Detect which cell encompasses the target text, then output its (X, Y) center coordinate. 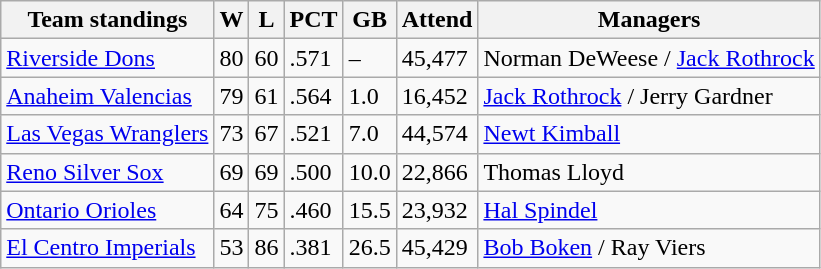
Hal Spindel (649, 210)
10.0 (370, 172)
.564 (314, 96)
15.5 (370, 210)
.381 (314, 248)
.521 (314, 134)
16,452 (437, 96)
67 (266, 134)
86 (266, 248)
Newt Kimball (649, 134)
L (266, 20)
80 (232, 58)
44,574 (437, 134)
Team standings (108, 20)
– (370, 58)
.500 (314, 172)
73 (232, 134)
PCT (314, 20)
GB (370, 20)
61 (266, 96)
El Centro Imperials (108, 248)
45,477 (437, 58)
Norman DeWeese / Jack Rothrock (649, 58)
W (232, 20)
Jack Rothrock / Jerry Gardner (649, 96)
45,429 (437, 248)
79 (232, 96)
7.0 (370, 134)
Riverside Dons (108, 58)
22,866 (437, 172)
75 (266, 210)
53 (232, 248)
1.0 (370, 96)
Attend (437, 20)
64 (232, 210)
Las Vegas Wranglers (108, 134)
.571 (314, 58)
Ontario Orioles (108, 210)
23,932 (437, 210)
60 (266, 58)
.460 (314, 210)
Thomas Lloyd (649, 172)
Managers (649, 20)
26.5 (370, 248)
Bob Boken / Ray Viers (649, 248)
Anaheim Valencias (108, 96)
Reno Silver Sox (108, 172)
